Identify which cell holds the provided text, then report its [x, y] central coordinate. 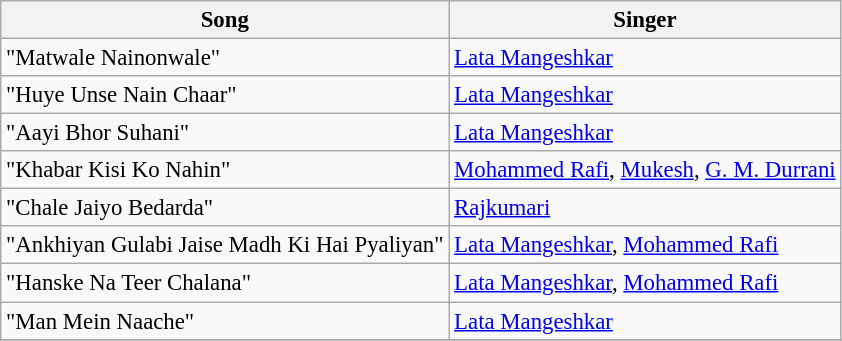
"Man Mein Naache" [225, 321]
"Ankhiyan Gulabi Jaise Madh Ki Hai Pyaliyan" [225, 245]
"Khabar Kisi Ko Nahin" [225, 170]
Singer [645, 20]
Rajkumari [645, 208]
"Huye Unse Nain Chaar" [225, 95]
Song [225, 20]
"Hanske Na Teer Chalana" [225, 283]
Mohammed Rafi, Mukesh, G. M. Durrani [645, 170]
"Aayi Bhor Suhani" [225, 133]
"Matwale Nainonwale" [225, 58]
"Chale Jaiyo Bedarda" [225, 208]
